Search for the cell housing the specified text and yield its (x, y) center coordinate. 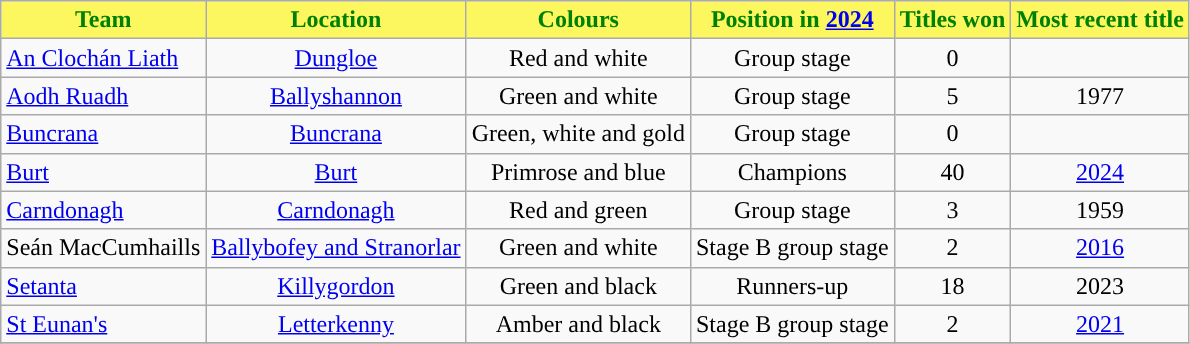
18 (952, 286)
Setanta (104, 286)
Killygordon (336, 286)
Ballybofey and Stranorlar (336, 248)
An Clochán Liath (104, 58)
Green, white and gold (578, 134)
Most recent title (1100, 20)
Team (104, 20)
Location (336, 20)
Amber and black (578, 324)
Champions (792, 172)
2023 (1100, 286)
1959 (1100, 210)
2021 (1100, 324)
2016 (1100, 248)
St Eunan's (104, 324)
Position in 2024 (792, 20)
Dungloe (336, 58)
2024 (1100, 172)
5 (952, 96)
40 (952, 172)
Seán MacCumhaills (104, 248)
1977 (1100, 96)
Aodh Ruadh (104, 96)
Red and green (578, 210)
Ballyshannon (336, 96)
Titles won (952, 20)
Letterkenny (336, 324)
3 (952, 210)
Colours (578, 20)
Runners-up (792, 286)
Primrose and blue (578, 172)
Green and black (578, 286)
Red and white (578, 58)
